Search for the cell housing the specified text and yield its [x, y] center coordinate. 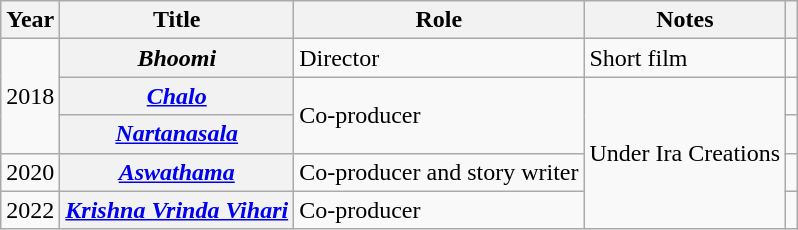
Director [439, 58]
Chalo [177, 96]
Aswathama [177, 172]
Krishna Vrinda Vihari [177, 210]
Under Ira Creations [685, 153]
Notes [685, 20]
Title [177, 20]
Year [30, 20]
Co-producer and story writer [439, 172]
2018 [30, 96]
Nartanasala [177, 134]
Role [439, 20]
Bhoomi [177, 58]
2022 [30, 210]
2020 [30, 172]
Short film [685, 58]
